Return (x, y) of the center of cell containing provided text 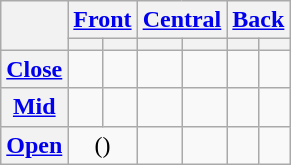
Open (34, 145)
Close (34, 69)
Mid (34, 107)
Back (258, 20)
() (102, 145)
Central (182, 20)
Front (102, 20)
